Pinpoint the cell where the given text exists, returning its [x, y] midpoint coordinate. 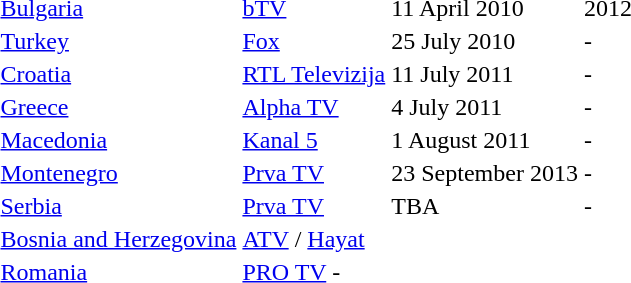
11 July 2011 [485, 74]
RTL Televizija [314, 74]
23 September 2013 [485, 173]
Kanal 5 [314, 140]
ATV / Hayat [314, 239]
1 August 2011 [485, 140]
4 July 2011 [485, 107]
Alpha TV [314, 107]
25 July 2010 [485, 41]
TBA [485, 206]
Fox [314, 41]
